Return the [x, y] coordinate for the center point of the cell that contains the specified text.  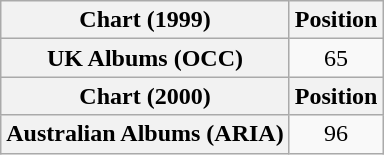
65 [336, 58]
Australian Albums (ARIA) [145, 134]
UK Albums (OCC) [145, 58]
Chart (2000) [145, 96]
Chart (1999) [145, 20]
96 [336, 134]
